From the cell containing the given text, extract its center point as (X, Y) coordinate. 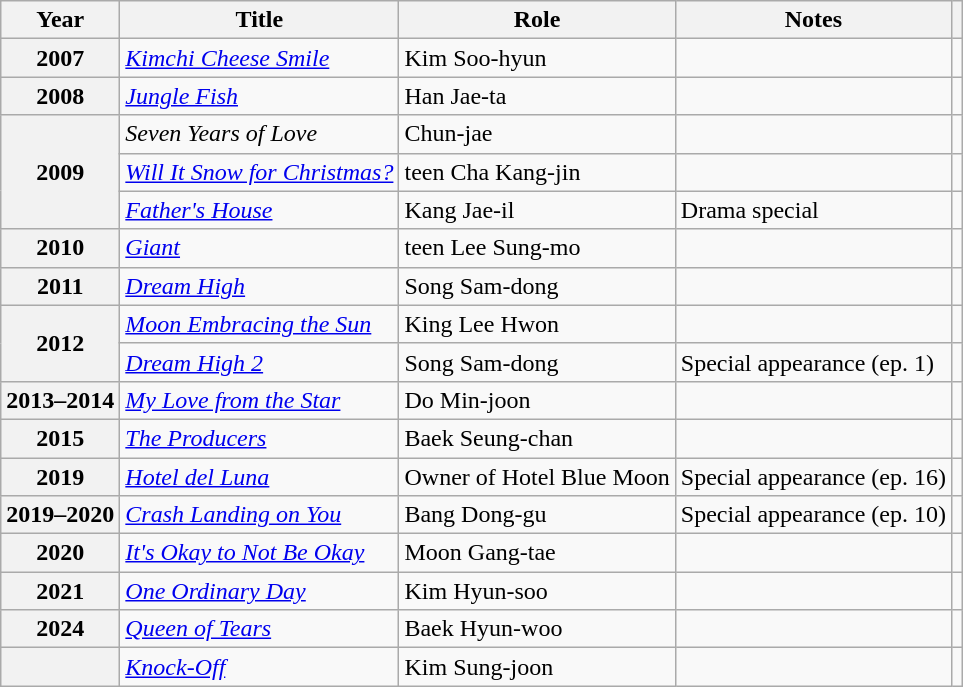
2013–2014 (60, 400)
teen Lee Sung-mo (537, 248)
2009 (60, 172)
Seven Years of Love (260, 134)
Chun-jae (537, 134)
2007 (60, 58)
Father's House (260, 210)
Moon Gang-tae (537, 553)
Will It Snow for Christmas? (260, 172)
Title (260, 20)
The Producers (260, 438)
Han Jae-ta (537, 96)
2015 (60, 438)
Kimchi Cheese Smile (260, 58)
King Lee Hwon (537, 324)
Drama special (813, 210)
2012 (60, 343)
Kim Sung-joon (537, 667)
Moon Embracing the Sun (260, 324)
Special appearance (ep. 10) (813, 515)
2024 (60, 629)
2011 (60, 286)
Special appearance (ep. 16) (813, 477)
Baek Seung-chan (537, 438)
2021 (60, 591)
Baek Hyun-woo (537, 629)
2019–2020 (60, 515)
Kang Jae-il (537, 210)
2008 (60, 96)
2010 (60, 248)
One Ordinary Day (260, 591)
Dream High (260, 286)
Do Min-joon (537, 400)
teen Cha Kang-jin (537, 172)
Knock-Off (260, 667)
2019 (60, 477)
Dream High 2 (260, 362)
My Love from the Star (260, 400)
It's Okay to Not Be Okay (260, 553)
Crash Landing on You (260, 515)
Owner of Hotel Blue Moon (537, 477)
Special appearance (ep. 1) (813, 362)
Queen of Tears (260, 629)
Giant (260, 248)
Hotel del Luna (260, 477)
Bang Dong-gu (537, 515)
Year (60, 20)
2020 (60, 553)
Notes (813, 20)
Kim Soo-hyun (537, 58)
Role (537, 20)
Kim Hyun-soo (537, 591)
Jungle Fish (260, 96)
